Provide the (X, Y) coordinate of the cell's center where the given text is located.  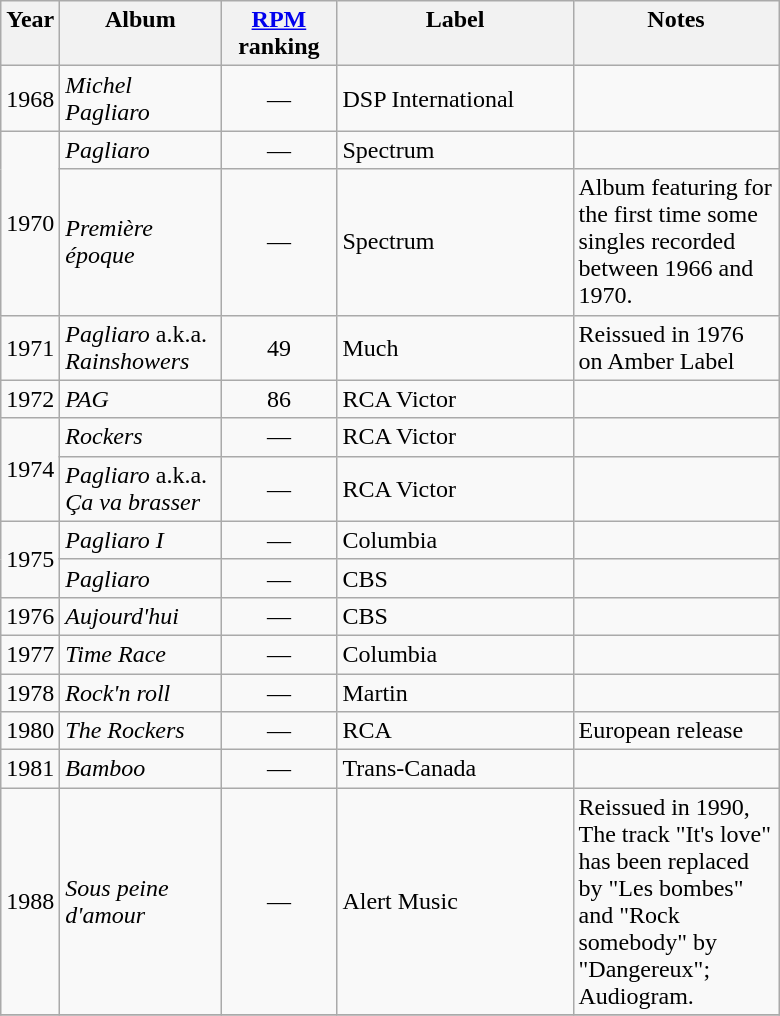
Album featuring for the first time some singles recorded between 1966 and 1970. (676, 242)
Trans-Canada (455, 769)
Aujourd'hui (140, 616)
1981 (30, 769)
Time Race (140, 654)
RCA (455, 731)
Pagliaro a.k.a. Ça va brasser (140, 488)
1970 (30, 223)
Rockers (140, 437)
European release (676, 731)
1978 (30, 693)
Sous peine d'amour (140, 902)
1968 (30, 98)
Première époque (140, 242)
1975 (30, 559)
RPMranking (279, 34)
1980 (30, 731)
Michel Pagliaro (140, 98)
1976 (30, 616)
Reissued in 1976 on Amber Label (676, 348)
PAG (140, 399)
Album (140, 34)
Rock'n roll (140, 693)
Pagliaro a.k.a. Rainshowers (140, 348)
Much (455, 348)
Pagliaro I (140, 540)
Year (30, 34)
Notes (676, 34)
1971 (30, 348)
DSP International (455, 98)
1977 (30, 654)
Reissued in 1990, The track "It's love" has been replaced by "Les bombes" and "Rock somebody" by "Dangereux"; Audiogram. (676, 902)
49 (279, 348)
86 (279, 399)
Bamboo (140, 769)
1972 (30, 399)
The Rockers (140, 731)
1974 (30, 470)
Martin (455, 693)
Label (455, 34)
1988 (30, 902)
Alert Music (455, 902)
